Return the [X, Y] coordinate for the center point of the cell that contains the specified text.  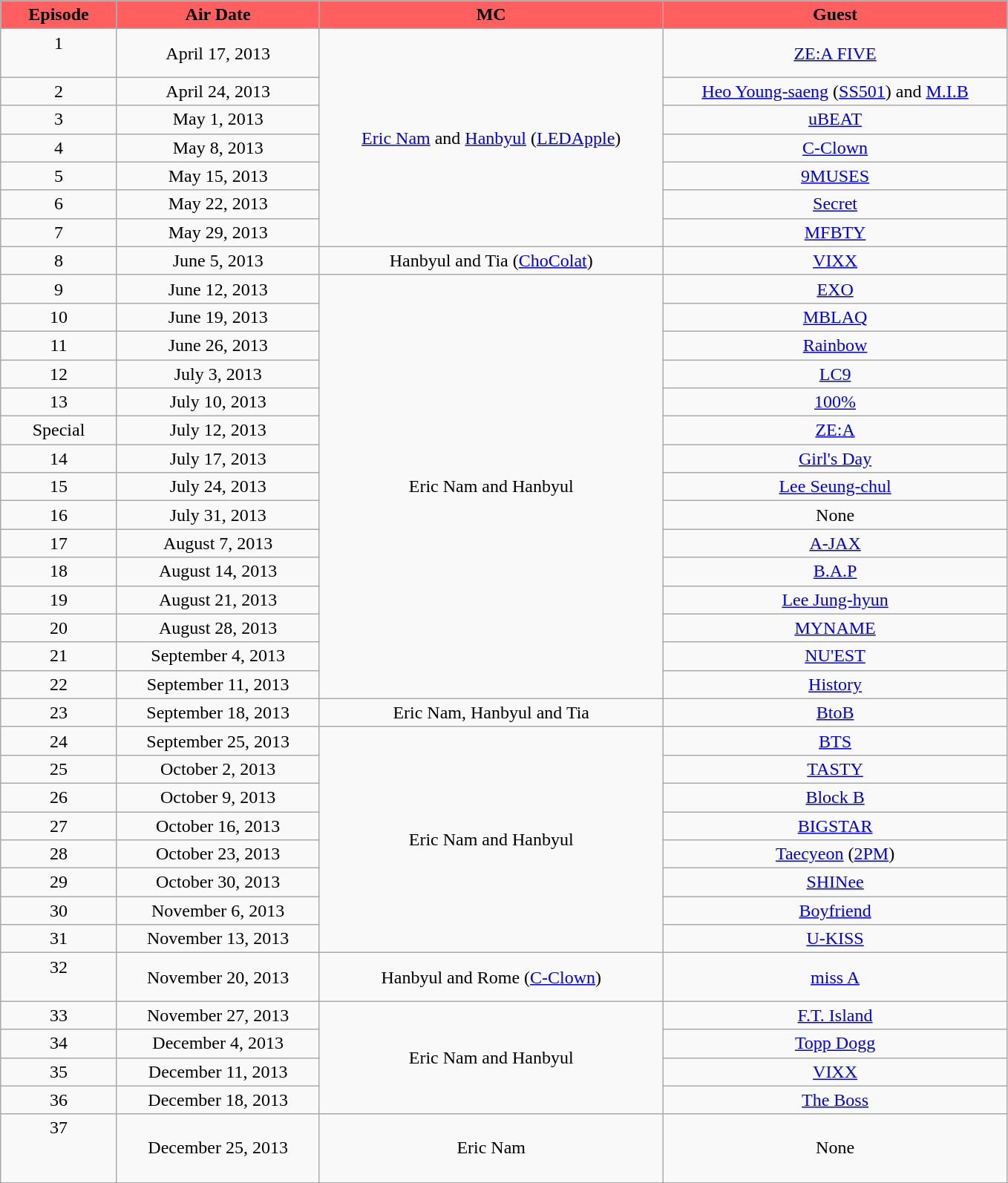
9 [59, 289]
9MUSES [834, 176]
21 [59, 656]
September 4, 2013 [218, 656]
October 9, 2013 [218, 797]
Rainbow [834, 345]
July 31, 2013 [218, 515]
TASTY [834, 769]
November 6, 2013 [218, 911]
The Boss [834, 1100]
uBEAT [834, 119]
3 [59, 119]
NU'EST [834, 656]
C-Clown [834, 148]
25 [59, 769]
BTS [834, 741]
2 [59, 91]
35 [59, 1072]
14 [59, 459]
October 2, 2013 [218, 769]
ZE:A [834, 430]
16 [59, 515]
29 [59, 882]
Episode [59, 15]
Secret [834, 204]
26 [59, 797]
July 3, 2013 [218, 373]
September 18, 2013 [218, 712]
7 [59, 232]
November 27, 2013 [218, 1015]
33 [59, 1015]
6 [59, 204]
August 14, 2013 [218, 571]
U-KISS [834, 939]
July 12, 2013 [218, 430]
July 17, 2013 [218, 459]
Heo Young-saeng (SS501) and M.I.B [834, 91]
22 [59, 684]
Lee Seung-chul [834, 487]
100% [834, 402]
August 21, 2013 [218, 600]
Hanbyul and Rome (C-Clown) [491, 977]
Lee Jung-hyun [834, 600]
31 [59, 939]
Block B [834, 797]
37 [59, 1148]
Taecyeon (2PM) [834, 854]
10 [59, 317]
Guest [834, 15]
36 [59, 1100]
June 26, 2013 [218, 345]
Boyfriend [834, 911]
27 [59, 826]
24 [59, 741]
13 [59, 402]
miss A [834, 977]
30 [59, 911]
June 12, 2013 [218, 289]
Eric Nam [491, 1148]
SHINee [834, 882]
June 5, 2013 [218, 260]
15 [59, 487]
December 25, 2013 [218, 1148]
November 13, 2013 [218, 939]
MYNAME [834, 628]
May 29, 2013 [218, 232]
20 [59, 628]
August 28, 2013 [218, 628]
April 17, 2013 [218, 53]
Air Date [218, 15]
LC9 [834, 373]
A-JAX [834, 543]
July 10, 2013 [218, 402]
EXO [834, 289]
MBLAQ [834, 317]
September 11, 2013 [218, 684]
November 20, 2013 [218, 977]
Topp Dogg [834, 1043]
34 [59, 1043]
F.T. Island [834, 1015]
May 15, 2013 [218, 176]
October 30, 2013 [218, 882]
October 23, 2013 [218, 854]
December 11, 2013 [218, 1072]
18 [59, 571]
MFBTY [834, 232]
April 24, 2013 [218, 91]
Special [59, 430]
32 [59, 977]
B.A.P [834, 571]
11 [59, 345]
October 16, 2013 [218, 826]
ZE:A FIVE [834, 53]
19 [59, 600]
May 22, 2013 [218, 204]
Eric Nam, Hanbyul and Tia [491, 712]
History [834, 684]
December 4, 2013 [218, 1043]
28 [59, 854]
August 7, 2013 [218, 543]
Eric Nam and Hanbyul (LEDApple) [491, 138]
Girl's Day [834, 459]
12 [59, 373]
23 [59, 712]
BIGSTAR [834, 826]
BtoB [834, 712]
May 1, 2013 [218, 119]
June 19, 2013 [218, 317]
5 [59, 176]
MC [491, 15]
May 8, 2013 [218, 148]
December 18, 2013 [218, 1100]
8 [59, 260]
July 24, 2013 [218, 487]
4 [59, 148]
1 [59, 53]
September 25, 2013 [218, 741]
17 [59, 543]
Hanbyul and Tia (ChoColat) [491, 260]
